Search for the cell housing the specified text and yield its [X, Y] center coordinate. 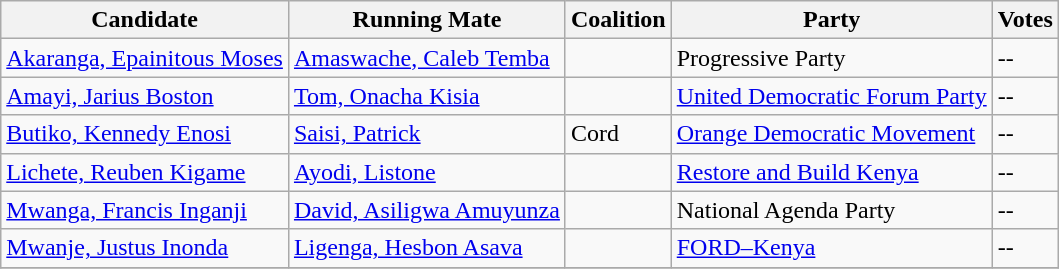
Votes [1025, 20]
David, Asiligwa Amuyunza [426, 210]
Akaranga, Epainitous Moses [145, 58]
Mwanje, Justus Inonda [145, 248]
Candidate [145, 20]
Mwanga, Francis Inganji [145, 210]
United Democratic Forum Party [832, 96]
Ligenga, Hesbon Asava [426, 248]
Running Mate [426, 20]
Ayodi, Listone [426, 172]
FORD–Kenya [832, 248]
Restore and Build Kenya [832, 172]
Orange Democratic Movement [832, 134]
Cord [618, 134]
National Agenda Party [832, 210]
Tom, Onacha Kisia [426, 96]
Amayi, Jarius Boston [145, 96]
Coalition [618, 20]
Butiko, Kennedy Enosi [145, 134]
Lichete, Reuben Kigame [145, 172]
Saisi, Patrick [426, 134]
Amaswache, Caleb Temba [426, 58]
Party [832, 20]
Progressive Party [832, 58]
